Output the [X, Y] coordinate of the center of the cell containing the given text.  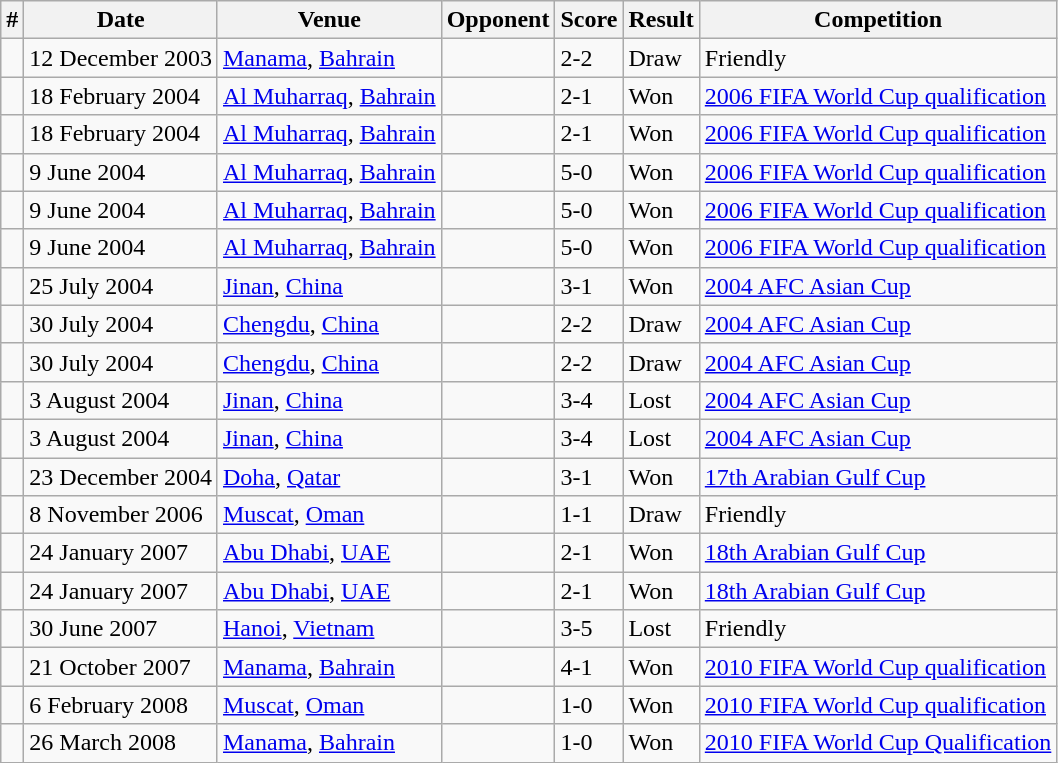
26 March 2008 [121, 743]
1-1 [589, 515]
6 February 2008 [121, 705]
Hanoi, Vietnam [329, 629]
2010 FIFA World Cup Qualification [878, 743]
23 December 2004 [121, 477]
Date [121, 20]
21 October 2007 [121, 667]
30 June 2007 [121, 629]
8 November 2006 [121, 515]
17th Arabian Gulf Cup [878, 477]
Opponent [498, 20]
Venue [329, 20]
3-5 [589, 629]
Score [589, 20]
Doha, Qatar [329, 477]
# [12, 20]
Competition [878, 20]
25 July 2004 [121, 286]
4-1 [589, 667]
Result [661, 20]
12 December 2003 [121, 58]
